Return the [x, y] coordinate for the center point of the cell that contains the specified text.  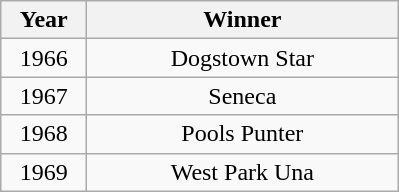
1969 [44, 172]
1967 [44, 96]
Dogstown Star [242, 58]
West Park Una [242, 172]
1968 [44, 134]
1966 [44, 58]
Year [44, 20]
Winner [242, 20]
Seneca [242, 96]
Pools Punter [242, 134]
